Find where the given text appears and provide that cell's center as (x, y) coordinate. 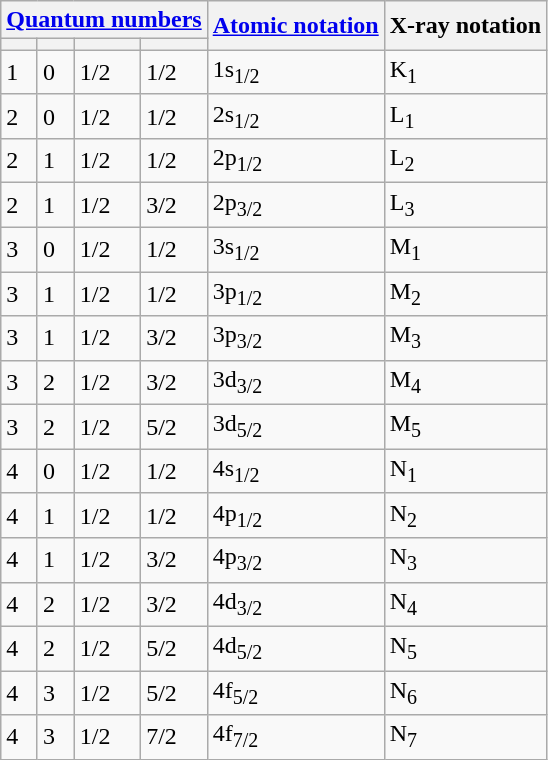
L2 (465, 161)
3p1/2 (296, 294)
N2 (465, 515)
4p1/2 (296, 515)
M3 (465, 338)
N5 (465, 648)
7/2 (174, 737)
Atomic notation (296, 26)
L3 (465, 205)
K1 (465, 72)
4s1/2 (296, 471)
3d5/2 (296, 427)
M5 (465, 427)
Quantum numbers (104, 20)
4f5/2 (296, 693)
2p3/2 (296, 205)
N1 (465, 471)
3s1/2 (296, 249)
M1 (465, 249)
X-ray notation (465, 26)
1s1/2 (296, 72)
4f7/2 (296, 737)
M2 (465, 294)
2s1/2 (296, 116)
N7 (465, 737)
2p1/2 (296, 161)
4d3/2 (296, 604)
4p3/2 (296, 560)
4d5/2 (296, 648)
N3 (465, 560)
3d3/2 (296, 382)
N4 (465, 604)
3p3/2 (296, 338)
M4 (465, 382)
L1 (465, 116)
N6 (465, 693)
